Locate the cell with the specified text and output its [x, y] center coordinate. 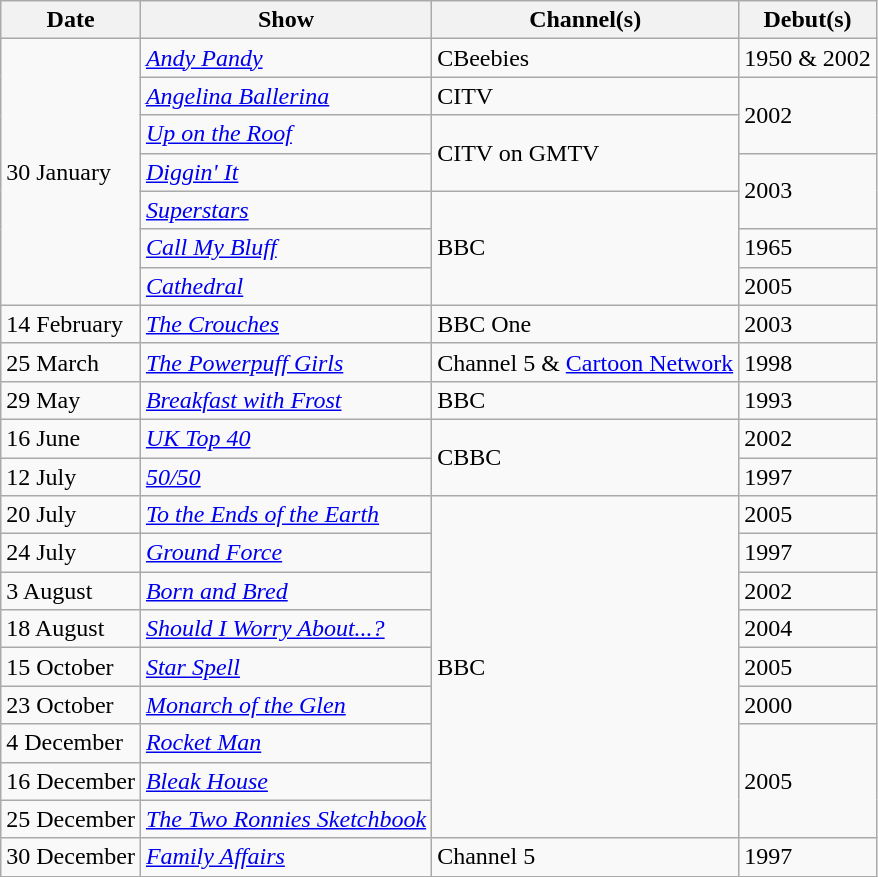
15 October [71, 667]
23 October [71, 705]
Call My Bluff [286, 248]
Family Affairs [286, 857]
25 March [71, 362]
Andy Pandy [286, 58]
1993 [808, 400]
Superstars [286, 210]
1950 & 2002 [808, 58]
The Two Ronnies Sketchbook [286, 819]
Channel 5 & Cartoon Network [586, 362]
The Crouches [286, 324]
Date [71, 20]
25 December [71, 819]
Debut(s) [808, 20]
Should I Worry About...? [286, 629]
Channel 5 [586, 857]
CITV on GMTV [586, 153]
UK Top 40 [286, 438]
20 July [71, 515]
Monarch of the Glen [286, 705]
16 June [71, 438]
12 July [71, 477]
Breakfast with Frost [286, 400]
Cathedral [286, 286]
3 August [71, 591]
30 January [71, 172]
50/50 [286, 477]
29 May [71, 400]
CBBC [586, 457]
Star Spell [286, 667]
Rocket Man [286, 743]
14 February [71, 324]
1998 [808, 362]
24 July [71, 553]
Angelina Ballerina [286, 96]
Bleak House [286, 781]
Ground Force [286, 553]
CITV [586, 96]
2004 [808, 629]
30 December [71, 857]
Show [286, 20]
2000 [808, 705]
BBC One [586, 324]
To the Ends of the Earth [286, 515]
Born and Bred [286, 591]
18 August [71, 629]
The Powerpuff Girls [286, 362]
1965 [808, 248]
4 December [71, 743]
Diggin' It [286, 172]
CBeebies [586, 58]
16 December [71, 781]
Up on the Roof [286, 134]
Channel(s) [586, 20]
